Return the [X, Y] coordinate for the center point of the cell that contains the specified text.  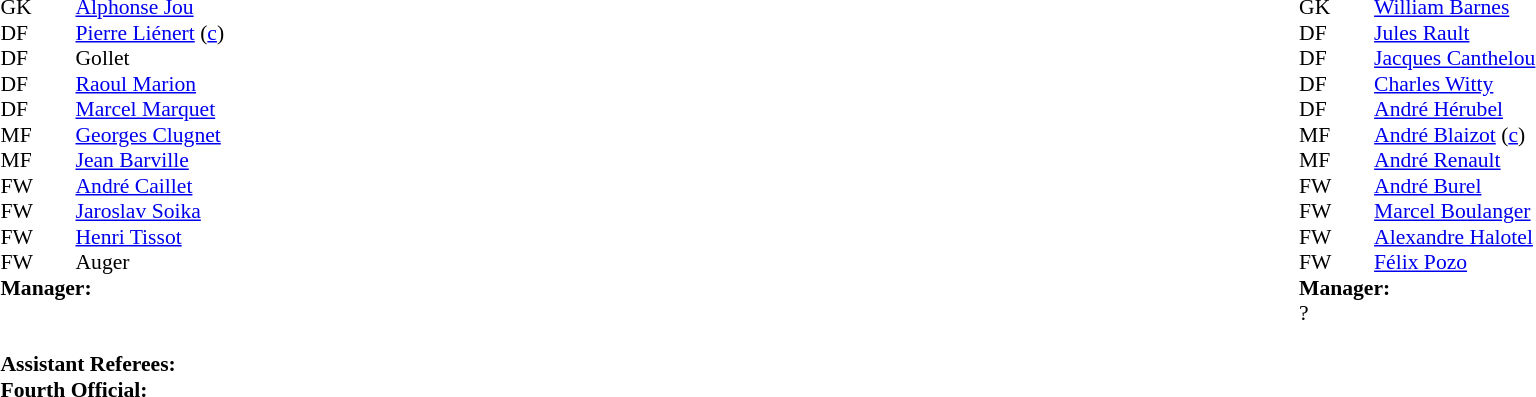
Auger [150, 263]
Alexandre Halotel [1454, 237]
Charles Witty [1454, 84]
? [1417, 313]
Jean Barville [150, 161]
André Caillet [150, 186]
Raoul Marion [150, 84]
Henri Tissot [150, 237]
Jaroslav Soika [150, 211]
Marcel Boulanger [1454, 211]
Georges Clugnet [150, 135]
Jacques Canthelou [1454, 59]
Pierre Liénert (c) [150, 33]
Félix Pozo [1454, 263]
Jules Rault [1454, 33]
Gollet [150, 59]
André Blaizot (c) [1454, 135]
André Renault [1454, 161]
André Burel [1454, 186]
Marcel Marquet [150, 109]
André Hérubel [1454, 109]
